Output the (x, y) coordinate of the center of the cell containing the given text.  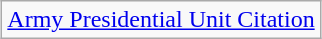
Army Presidential Unit Citation (161, 20)
